Capture the cell that displays the provided text and extract its (X, Y) central coordinate. 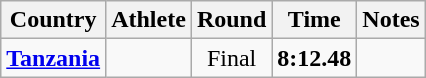
Notes (391, 20)
Tanzania (54, 58)
Final (231, 58)
Country (54, 20)
8:12.48 (314, 58)
Round (231, 20)
Time (314, 20)
Athlete (149, 20)
